Determine the (X, Y) coordinate at the center of the cell enclosing the given text.  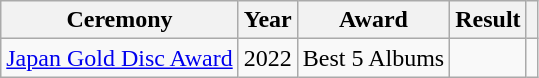
Japan Gold Disc Award (120, 58)
Ceremony (120, 20)
Result (488, 20)
2022 (268, 58)
Year (268, 20)
Best 5 Albums (373, 58)
Award (373, 20)
